Output the [X, Y] coordinate of the center of the cell containing the given text.  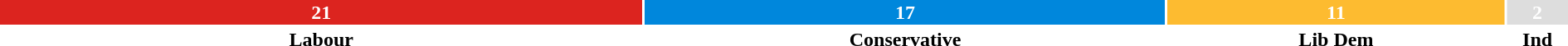
11 [1337, 12]
2 [1537, 12]
21 [322, 12]
17 [906, 12]
